Return (x, y) of the center of cell containing provided text 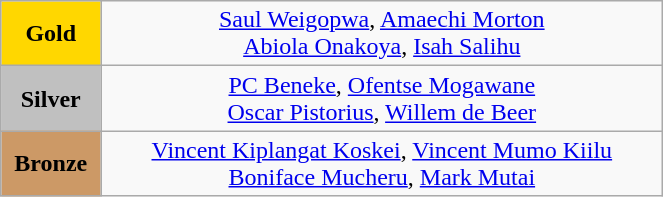
PC Beneke, Ofentse MogawaneOscar Pistorius, Willem de Beer (382, 98)
Vincent Kiplangat Koskei, Vincent Mumo KiiluBoniface Mucheru, Mark Mutai (382, 164)
Bronze (51, 164)
Silver (51, 98)
Gold (51, 34)
Saul Weigopwa, Amaechi MortonAbiola Onakoya, Isah Salihu (382, 34)
